From the cell containing the given text, extract its center point as [X, Y] coordinate. 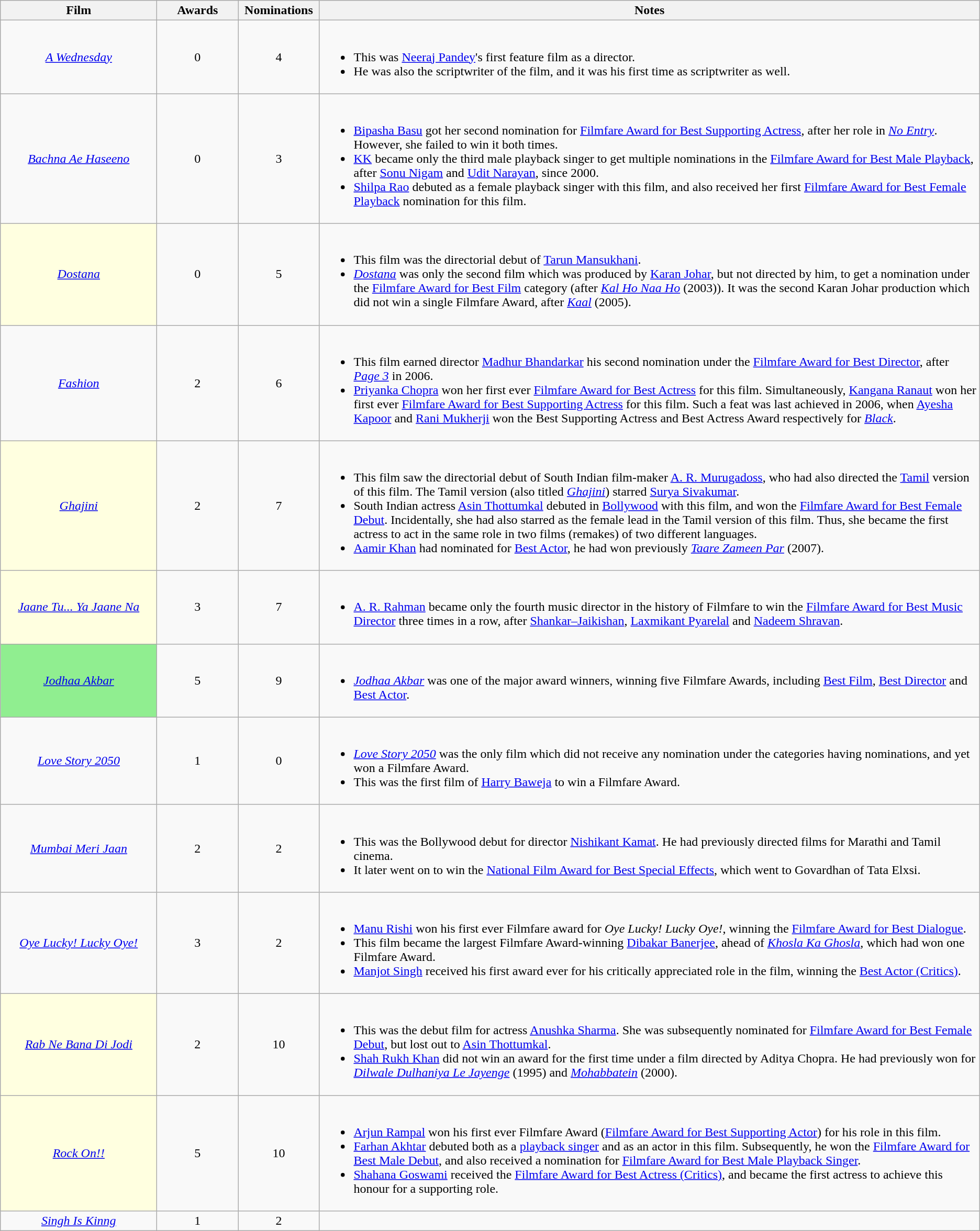
9 [279, 680]
Jodhaa Akbar was one of the major award winners, winning five Filmfare Awards, including Best Film, Best Director and Best Actor. [649, 680]
6 [279, 383]
Jaane Tu... Ya Jaane Na [79, 607]
Bachna Ae Haseeno [79, 159]
A Wednesday [79, 57]
Singh Is Kinng [79, 1221]
Dostana [79, 274]
Ghajini [79, 506]
Fashion [79, 383]
Nominations [279, 10]
Film [79, 10]
4 [279, 57]
Oye Lucky! Lucky Oye! [79, 943]
Rock On!! [79, 1152]
Awards [198, 10]
Jodhaa Akbar [79, 680]
Love Story 2050 [79, 761]
Notes [649, 10]
Rab Ne Bana Di Jodi [79, 1044]
Mumbai Meri Jaan [79, 848]
